Return the (X, Y) coordinate for the center point of the cell that contains the specified text.  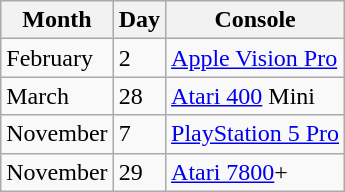
Atari 400 Mini (256, 96)
28 (139, 96)
7 (139, 134)
Console (256, 20)
Day (139, 20)
29 (139, 172)
2 (139, 58)
Atari 7800+ (256, 172)
March (57, 96)
PlayStation 5 Pro (256, 134)
February (57, 58)
Month (57, 20)
Apple Vision Pro (256, 58)
